Identify which cell holds the provided text, then report its (X, Y) central coordinate. 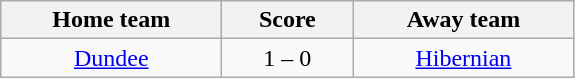
Score (288, 20)
Dundee (112, 58)
Home team (112, 20)
Away team (464, 20)
Hibernian (464, 58)
1 – 0 (288, 58)
